Pinpoint the cell where the given text exists, returning its [X, Y] midpoint coordinate. 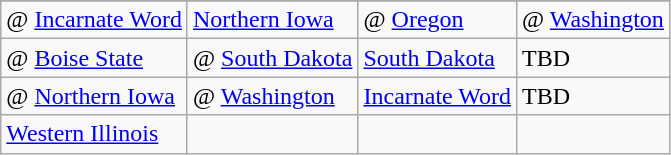
@ Northern Iowa [94, 96]
South Dakota [438, 58]
Northern Iowa [272, 20]
@ South Dakota [272, 58]
Incarnate Word [438, 96]
Western Illinois [94, 134]
@ Boise State [94, 58]
@ Incarnate Word [94, 20]
@ Oregon [438, 20]
